Search for the cell housing the specified text and yield its (X, Y) center coordinate. 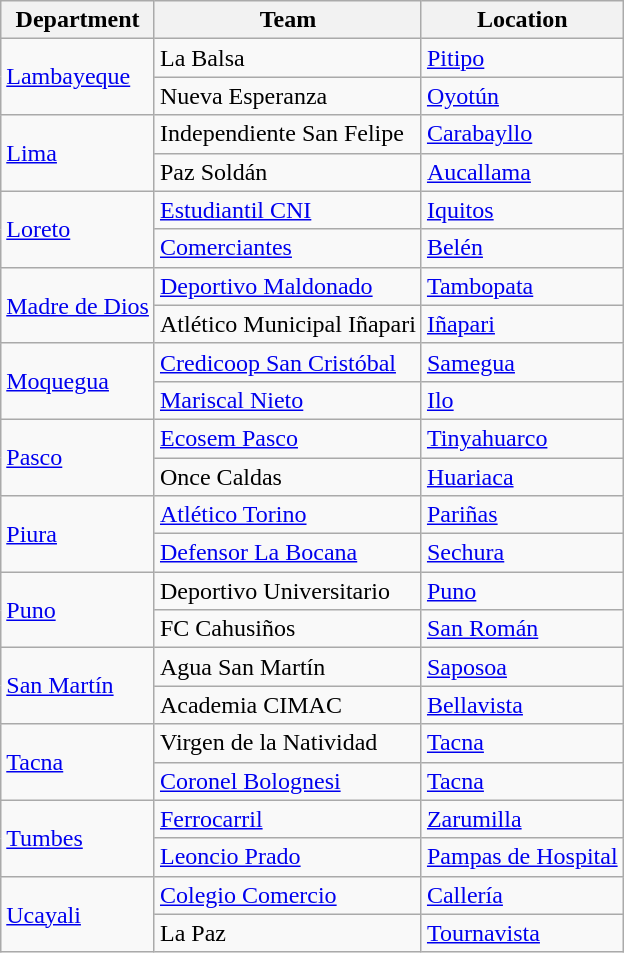
Atlético Municipal Iñapari (288, 324)
Saposoa (522, 667)
Aucallama (522, 172)
Agua San Martín (288, 667)
Oyotún (522, 96)
Zarumilla (522, 819)
Defensor La Bocana (288, 553)
Deportivo Universitario (288, 591)
Atlético Torino (288, 515)
Ilo (522, 400)
FC Cahusiños (288, 629)
Piura (78, 534)
Once Caldas (288, 477)
Coronel Bolognesi (288, 781)
Nueva Esperanza (288, 96)
Ecosem Pasco (288, 438)
Madre de Dios (78, 305)
Huariaca (522, 477)
Tumbes (78, 838)
San Martín (78, 686)
Paz Soldán (288, 172)
Virgen de la Natividad (288, 743)
Samegua (522, 362)
Belén (522, 248)
Sechura (522, 553)
Team (288, 20)
Pariñas (522, 515)
Lambayeque (78, 77)
Callería (522, 895)
Ferrocarril (288, 819)
Pitipo (522, 58)
Mariscal Nieto (288, 400)
Independiente San Felipe (288, 134)
Colegio Comercio (288, 895)
Deportivo Maldonado (288, 286)
Leoncio Prado (288, 857)
Moquegua (78, 381)
Location (522, 20)
Ucayali (78, 914)
Credicoop San Cristóbal (288, 362)
Carabayllo (522, 134)
La Balsa (288, 58)
Estudiantil CNI (288, 210)
Bellavista (522, 705)
San Román (522, 629)
La Paz (288, 933)
Tambopata (522, 286)
Pampas de Hospital (522, 857)
Academia CIMAC (288, 705)
Iquitos (522, 210)
Iñapari (522, 324)
Department (78, 20)
Comerciantes (288, 248)
Lima (78, 153)
Pasco (78, 457)
Loreto (78, 229)
Tournavista (522, 933)
Tinyahuarco (522, 438)
